Scan for the cell matching the given text and deliver its [X, Y] coordinate at center. 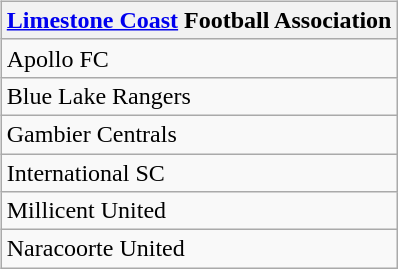
Limestone Coast Football Association [199, 20]
Blue Lake Rangers [199, 96]
Apollo FC [199, 58]
Millicent United [199, 211]
International SC [199, 173]
Gambier Centrals [199, 134]
Naracoorte United [199, 249]
